Return (x, y) of the center of cell containing provided text 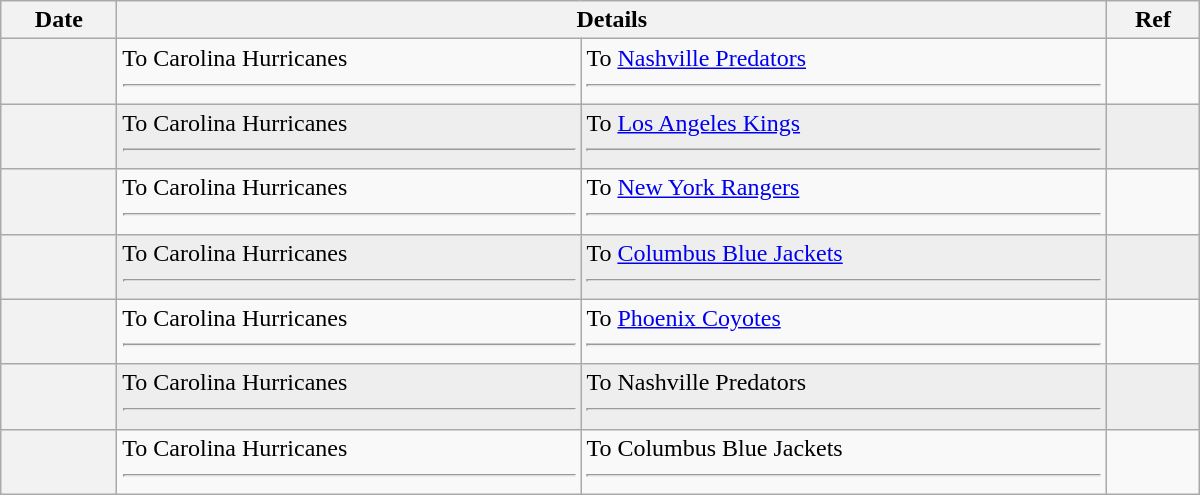
To Phoenix Coyotes (844, 332)
To New York Rangers (844, 202)
To Los Angeles Kings (844, 136)
Date (59, 20)
Ref (1154, 20)
Details (612, 20)
